Search for the cell housing the specified text and yield its (x, y) center coordinate. 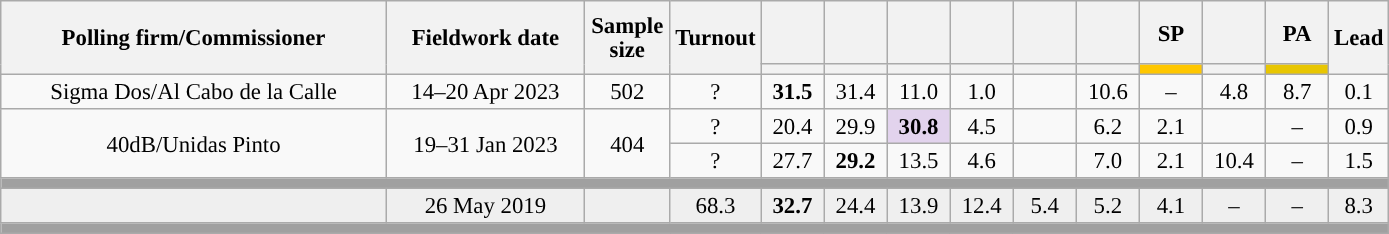
Fieldwork date (485, 38)
29.2 (856, 162)
13.9 (918, 206)
32.7 (792, 206)
8.7 (1298, 92)
4.6 (982, 162)
40dB/Unidas Pinto (194, 144)
Sigma Dos/Al Cabo de la Calle (194, 92)
1.0 (982, 92)
20.4 (792, 126)
4.1 (1170, 206)
PA (1298, 32)
404 (627, 144)
502 (627, 92)
31.5 (792, 92)
5.2 (1108, 206)
10.4 (1234, 162)
Turnout (716, 38)
19–31 Jan 2023 (485, 144)
0.1 (1359, 92)
4.5 (982, 126)
27.7 (792, 162)
1.5 (1359, 162)
29.9 (856, 126)
24.4 (856, 206)
14–20 Apr 2023 (485, 92)
0.9 (1359, 126)
5.4 (1044, 206)
11.0 (918, 92)
Sample size (627, 38)
7.0 (1108, 162)
10.6 (1108, 92)
SP (1170, 32)
12.4 (982, 206)
6.2 (1108, 126)
31.4 (856, 92)
4.8 (1234, 92)
68.3 (716, 206)
Lead (1359, 38)
30.8 (918, 126)
13.5 (918, 162)
Polling firm/Commissioner (194, 38)
8.3 (1359, 206)
26 May 2019 (485, 206)
